Pinpoint the cell where the given text exists, returning its (X, Y) midpoint coordinate. 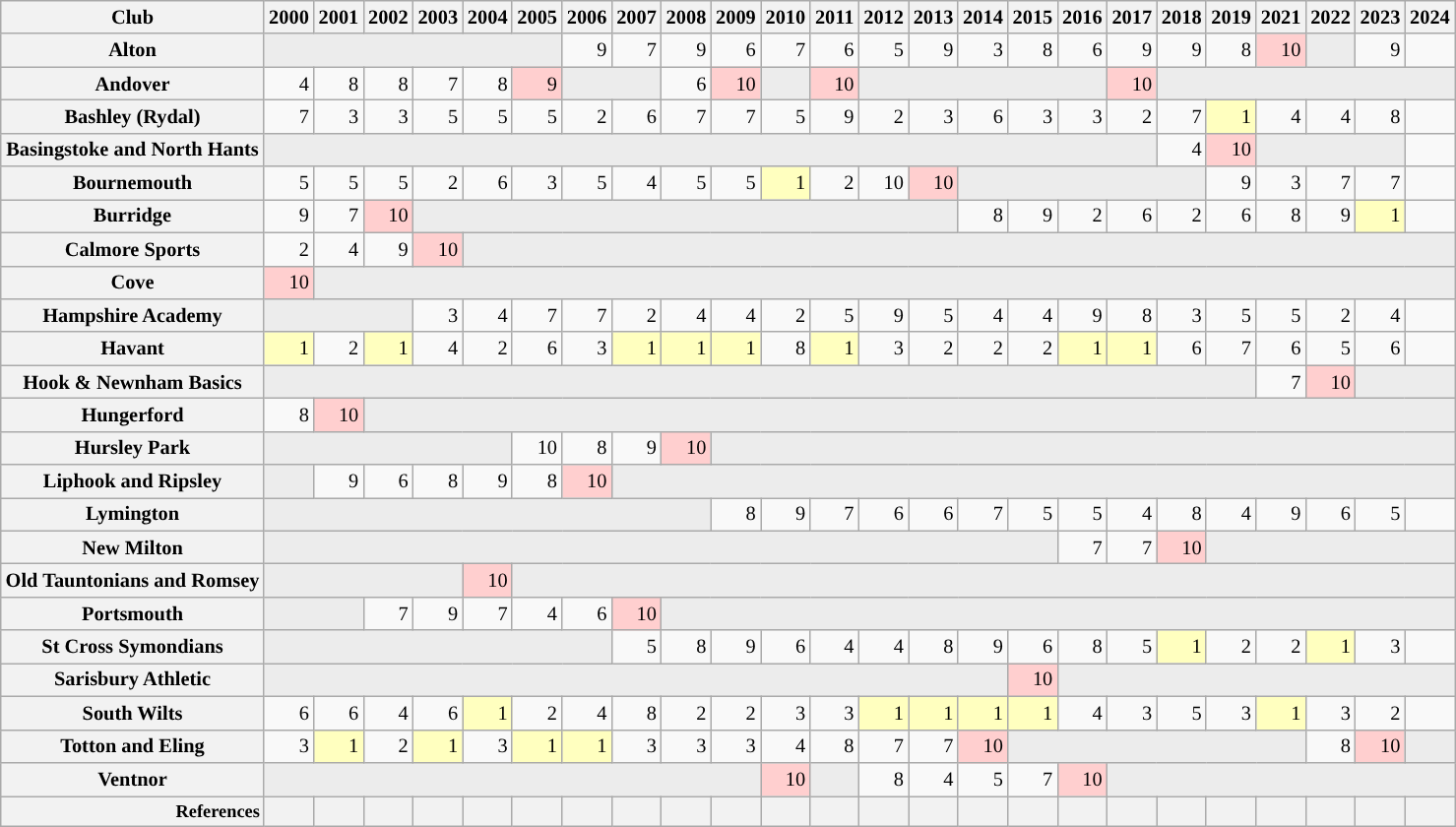
2021 (1281, 17)
2022 (1330, 17)
Ventnor (132, 779)
Liphook and Ripsley (132, 481)
Hursley Park (132, 448)
2000 (288, 17)
Calmore Sports (132, 249)
Club (132, 17)
2016 (1082, 17)
References (132, 811)
2004 (487, 17)
2008 (686, 17)
Old Tauntonians and Romsey (132, 580)
2005 (537, 17)
2009 (735, 17)
Cove (132, 283)
2007 (636, 17)
2001 (339, 17)
South Wilts (132, 713)
2023 (1380, 17)
Portsmouth (132, 613)
Andover (132, 84)
Bournemouth (132, 183)
2012 (883, 17)
Burridge (132, 216)
2017 (1132, 17)
Basingstoke and North Hants (132, 150)
2015 (1033, 17)
Hook & Newnham Basics (132, 382)
2014 (982, 17)
Havant (132, 349)
Lymington (132, 514)
2010 (786, 17)
St Cross Symondians (132, 647)
Totton and Eling (132, 746)
Hungerford (132, 414)
Alton (132, 50)
2002 (388, 17)
2011 (835, 17)
2003 (438, 17)
2018 (1181, 17)
2019 (1231, 17)
2006 (587, 17)
2024 (1429, 17)
Sarisbury Athletic (132, 679)
2013 (933, 17)
New Milton (132, 547)
Bashley (Rydal) (132, 116)
Hampshire Academy (132, 315)
